Extract the [x, y] coordinate from the center of the cell holding the provided text.  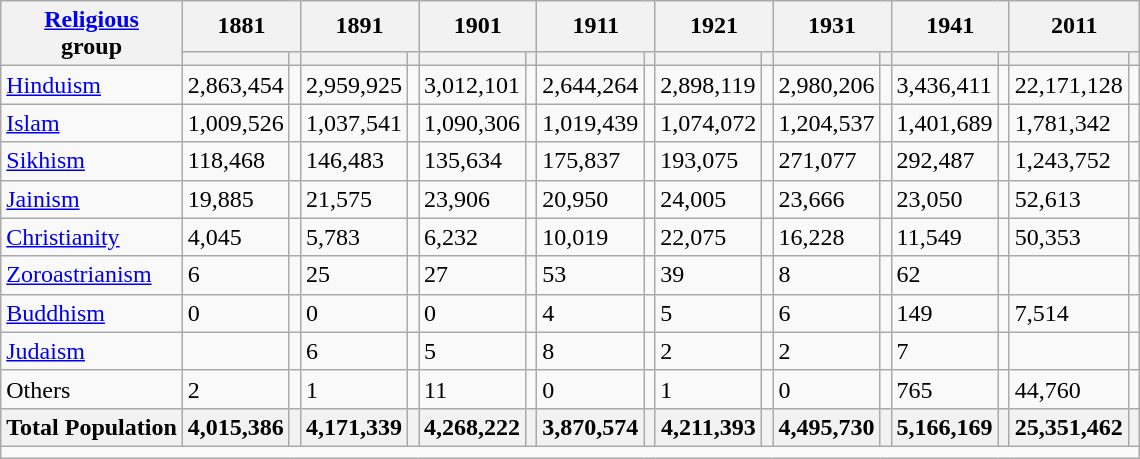
11 [472, 389]
2,980,206 [826, 85]
39 [708, 275]
4,045 [236, 237]
Hinduism [92, 85]
1891 [359, 26]
292,487 [944, 161]
1,037,541 [354, 123]
Zoroastrianism [92, 275]
4 [590, 313]
7 [944, 351]
19,885 [236, 199]
146,483 [354, 161]
16,228 [826, 237]
Jainism [92, 199]
21,575 [354, 199]
23,906 [472, 199]
23,666 [826, 199]
11,549 [944, 237]
1,019,439 [590, 123]
10,019 [590, 237]
Judaism [92, 351]
27 [472, 275]
22,075 [708, 237]
1,243,752 [1068, 161]
25,351,462 [1068, 427]
1,090,306 [472, 123]
4,015,386 [236, 427]
Religiousgroup [92, 34]
24,005 [708, 199]
Buddhism [92, 313]
3,436,411 [944, 85]
1881 [241, 26]
Islam [92, 123]
6,232 [472, 237]
3,870,574 [590, 427]
Christianity [92, 237]
4,211,393 [708, 427]
2,863,454 [236, 85]
Others [92, 389]
1921 [714, 26]
2,898,119 [708, 85]
53 [590, 275]
52,613 [1068, 199]
4,495,730 [826, 427]
Total Population [92, 427]
1901 [478, 26]
5,783 [354, 237]
1,074,072 [708, 123]
1941 [950, 26]
1,009,526 [236, 123]
2,959,925 [354, 85]
5,166,169 [944, 427]
1,401,689 [944, 123]
62 [944, 275]
1931 [832, 26]
1,781,342 [1068, 123]
4,171,339 [354, 427]
22,171,128 [1068, 85]
4,268,222 [472, 427]
23,050 [944, 199]
44,760 [1068, 389]
Sikhism [92, 161]
193,075 [708, 161]
2,644,264 [590, 85]
20,950 [590, 199]
1911 [596, 26]
25 [354, 275]
175,837 [590, 161]
765 [944, 389]
149 [944, 313]
7,514 [1068, 313]
50,353 [1068, 237]
135,634 [472, 161]
1,204,537 [826, 123]
2011 [1074, 26]
271,077 [826, 161]
3,012,101 [472, 85]
118,468 [236, 161]
